Return [X, Y] of the center of cell containing provided text 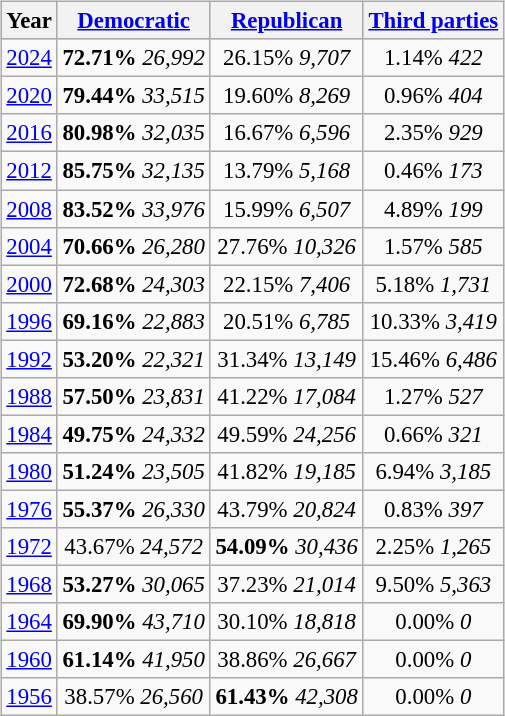
19.60% 8,269 [286, 96]
1984 [29, 434]
1980 [29, 472]
2012 [29, 171]
Democratic [134, 21]
61.14% 41,950 [134, 660]
Year [29, 21]
2008 [29, 209]
Republican [286, 21]
1.27% 527 [433, 396]
4.89% 199 [433, 209]
2.35% 929 [433, 133]
43.79% 20,824 [286, 509]
15.46% 6,486 [433, 359]
27.76% 10,326 [286, 246]
38.57% 26,560 [134, 697]
30.10% 18,818 [286, 622]
72.68% 24,303 [134, 284]
57.50% 23,831 [134, 396]
1988 [29, 396]
31.34% 13,149 [286, 359]
20.51% 6,785 [286, 321]
41.82% 19,185 [286, 472]
69.16% 22,883 [134, 321]
26.15% 9,707 [286, 58]
80.98% 32,035 [134, 133]
72.71% 26,992 [134, 58]
49.59% 24,256 [286, 434]
6.94% 3,185 [433, 472]
1976 [29, 509]
10.33% 3,419 [433, 321]
53.20% 22,321 [134, 359]
43.67% 24,572 [134, 547]
1992 [29, 359]
38.86% 26,667 [286, 660]
5.18% 1,731 [433, 284]
2016 [29, 133]
1.14% 422 [433, 58]
1.57% 585 [433, 246]
1996 [29, 321]
22.15% 7,406 [286, 284]
2020 [29, 96]
13.79% 5,168 [286, 171]
2.25% 1,265 [433, 547]
70.66% 26,280 [134, 246]
Third parties [433, 21]
54.09% 30,436 [286, 547]
1968 [29, 584]
69.90% 43,710 [134, 622]
49.75% 24,332 [134, 434]
0.46% 173 [433, 171]
61.43% 42,308 [286, 697]
1972 [29, 547]
2004 [29, 246]
1964 [29, 622]
55.37% 26,330 [134, 509]
51.24% 23,505 [134, 472]
53.27% 30,065 [134, 584]
0.66% 321 [433, 434]
1960 [29, 660]
0.96% 404 [433, 96]
1956 [29, 697]
2000 [29, 284]
15.99% 6,507 [286, 209]
2024 [29, 58]
16.67% 6,596 [286, 133]
41.22% 17,084 [286, 396]
83.52% 33,976 [134, 209]
85.75% 32,135 [134, 171]
37.23% 21,014 [286, 584]
79.44% 33,515 [134, 96]
0.83% 397 [433, 509]
9.50% 5,363 [433, 584]
